Provide the [X, Y] coordinate of the cell's center where the given text is located.  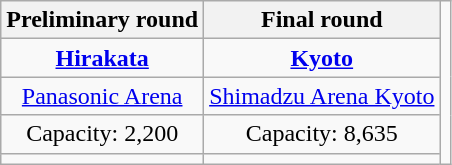
Capacity: 2,200 [102, 134]
Capacity: 8,635 [322, 134]
Hirakata [102, 58]
Final round [322, 20]
Panasonic Arena [102, 96]
Shimadzu Arena Kyoto [322, 96]
Kyoto [322, 58]
Preliminary round [102, 20]
